For the text-containing cell, return its midpoint in [x, y] coordinate format. 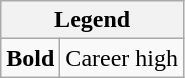
Bold [30, 58]
Career high [122, 58]
Legend [92, 20]
